From the cell containing the given text, extract its center point as (x, y) coordinate. 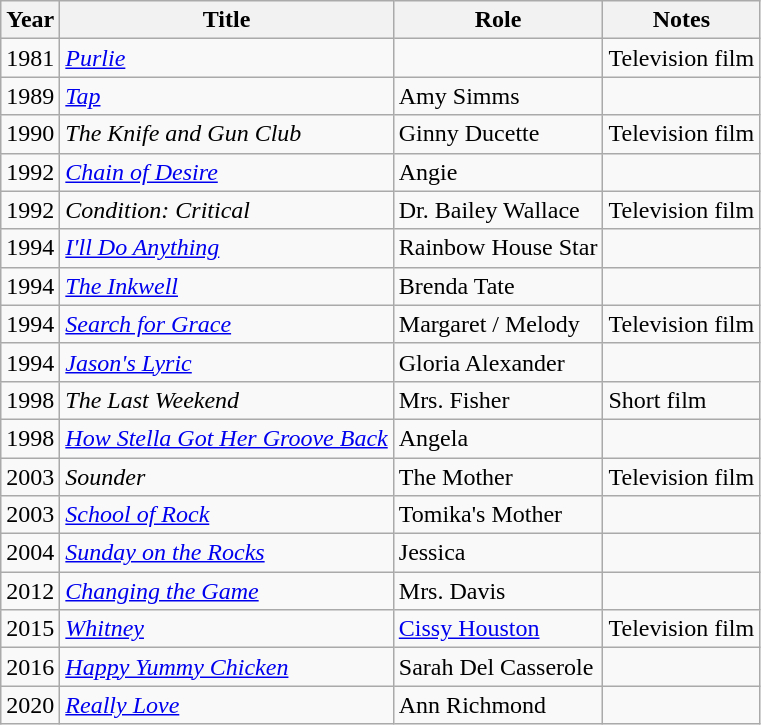
Purlie (226, 58)
I'll Do Anything (226, 248)
1990 (30, 134)
Cissy Houston (498, 629)
Gloria Alexander (498, 362)
2004 (30, 553)
The Mother (498, 477)
2016 (30, 667)
Title (226, 20)
2012 (30, 591)
1989 (30, 96)
The Last Weekend (226, 400)
Notes (682, 20)
Whitney (226, 629)
Dr. Bailey Wallace (498, 210)
The Knife and Gun Club (226, 134)
Happy Yummy Chicken (226, 667)
Year (30, 20)
Condition: Critical (226, 210)
The Inkwell (226, 286)
Jason's Lyric (226, 362)
Really Love (226, 705)
Ginny Ducette (498, 134)
Search for Grace (226, 324)
School of Rock (226, 515)
2015 (30, 629)
Sarah Del Casserole (498, 667)
Ann Richmond (498, 705)
Changing the Game (226, 591)
Chain of Desire (226, 172)
Sunday on the Rocks (226, 553)
Brenda Tate (498, 286)
Sounder (226, 477)
Margaret / Melody (498, 324)
Angie (498, 172)
Jessica (498, 553)
Amy Simms (498, 96)
Role (498, 20)
Angela (498, 438)
Mrs. Davis (498, 591)
Tap (226, 96)
Tomika's Mother (498, 515)
1981 (30, 58)
2020 (30, 705)
How Stella Got Her Groove Back (226, 438)
Rainbow House Star (498, 248)
Short film (682, 400)
Mrs. Fisher (498, 400)
